Extract the (X, Y) coordinate from the center of the cell holding the provided text.  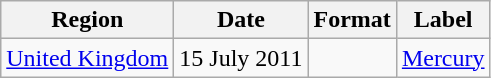
Label (443, 20)
Format (352, 20)
15 July 2011 (241, 58)
United Kingdom (88, 58)
Mercury (443, 58)
Date (241, 20)
Region (88, 20)
